Return the (x, y) coordinate for the center point of the cell that contains the specified text.  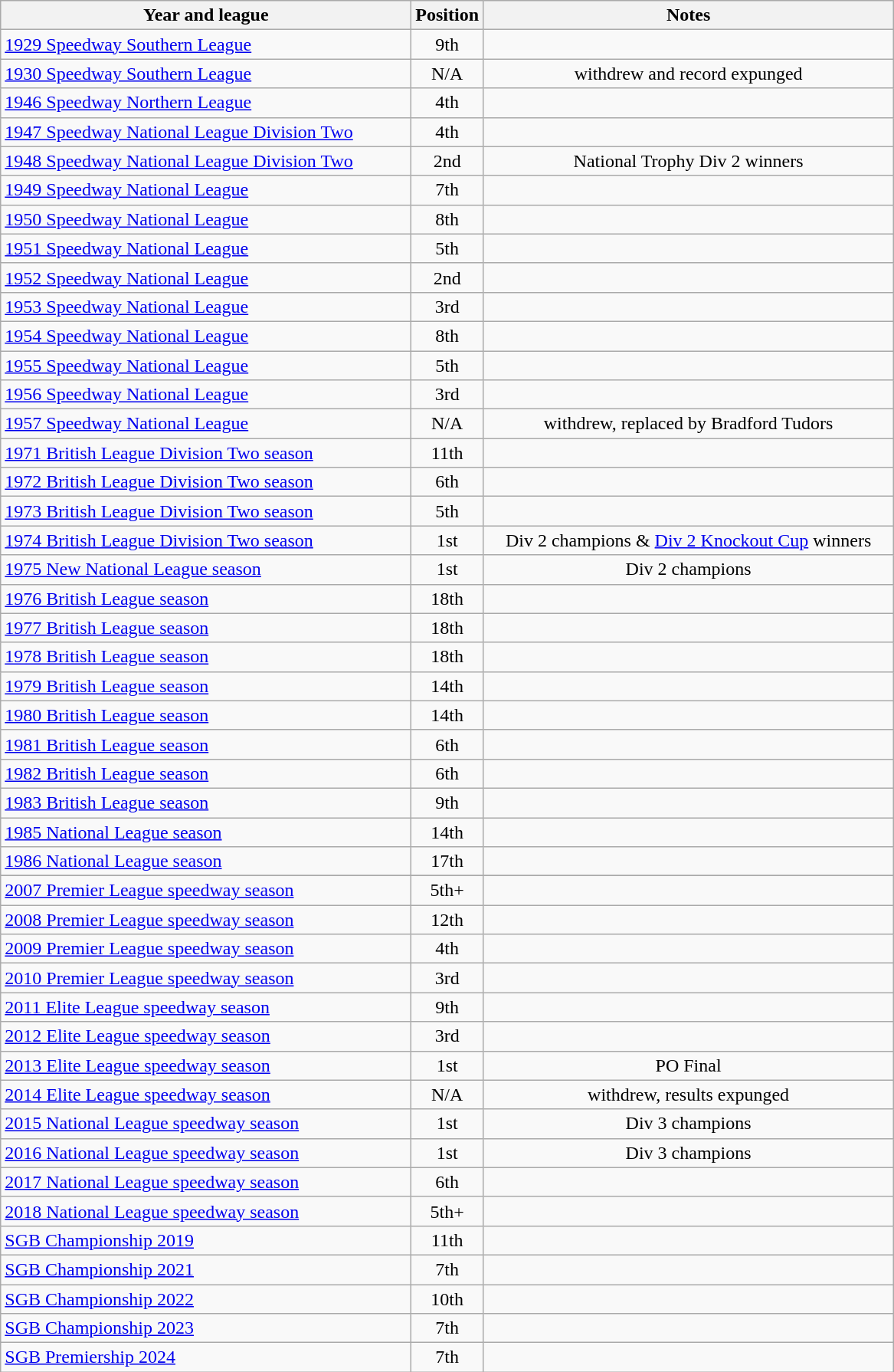
1985 National League season (206, 832)
1975 New National League season (206, 569)
1976 British League season (206, 599)
1981 British League season (206, 744)
2009 Premier League speedway season (206, 949)
1948 Speedway National League Division Two (206, 161)
1952 Speedway National League (206, 277)
1950 Speedway National League (206, 219)
2017 National League speedway season (206, 1182)
2012 Elite League speedway season (206, 1036)
1955 Speedway National League (206, 366)
2014 Elite League speedway season (206, 1095)
SGB Championship 2019 (206, 1240)
1930 Speedway Southern League (206, 74)
SGB Championship 2021 (206, 1269)
1953 Speedway National League (206, 307)
2007 Premier League speedway season (206, 891)
10th (447, 1299)
1954 Speedway National League (206, 336)
2013 Elite League speedway season (206, 1065)
1973 British League Division Two season (206, 511)
1982 British League season (206, 773)
12th (447, 920)
1972 British League Division Two season (206, 482)
SGB Premiership 2024 (206, 1357)
1951 Speedway National League (206, 248)
National Trophy Div 2 winners (689, 161)
1929 Speedway Southern League (206, 44)
1946 Speedway Northern League (206, 103)
2010 Premier League speedway season (206, 978)
1949 Speedway National League (206, 190)
1947 Speedway National League Division Two (206, 132)
2018 National League speedway season (206, 1211)
1956 Speedway National League (206, 395)
SGB Championship 2022 (206, 1299)
1979 British League season (206, 686)
withdrew, replaced by Bradford Tudors (689, 424)
17th (447, 862)
Position (447, 15)
1957 Speedway National League (206, 424)
Year and league (206, 15)
Notes (689, 15)
PO Final (689, 1065)
1971 British League Division Two season (206, 453)
1977 British League season (206, 628)
1986 National League season (206, 862)
2008 Premier League speedway season (206, 920)
Div 2 champions & Div 2 Knockout Cup winners (689, 540)
1978 British League season (206, 657)
1980 British League season (206, 715)
2015 National League speedway season (206, 1124)
SGB Championship 2023 (206, 1328)
2011 Elite League speedway season (206, 1007)
withdrew, results expunged (689, 1095)
2016 National League speedway season (206, 1153)
withdrew and record expunged (689, 74)
1974 British League Division Two season (206, 540)
Div 2 champions (689, 569)
1983 British League season (206, 803)
